Extract the [X, Y] coordinate from the center of the cell holding the provided text.  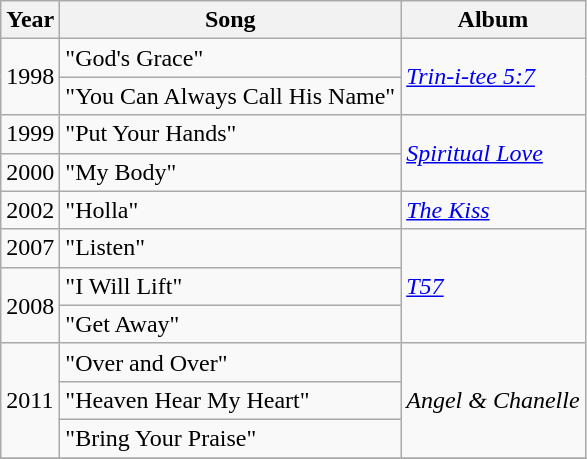
The Kiss [493, 210]
"Bring Your Praise" [230, 438]
Year [30, 20]
"Put Your Hands" [230, 134]
"My Body" [230, 172]
"You Can Always Call His Name" [230, 96]
"Holla" [230, 210]
1998 [30, 77]
"Heaven Hear My Heart" [230, 400]
Angel & Chanelle [493, 400]
1999 [30, 134]
2002 [30, 210]
2008 [30, 305]
2007 [30, 248]
Trin-i-tee 5:7 [493, 77]
"Listen" [230, 248]
Spiritual Love [493, 153]
T57 [493, 286]
Album [493, 20]
2000 [30, 172]
"Get Away" [230, 324]
"I Will Lift" [230, 286]
Song [230, 20]
2011 [30, 400]
"Over and Over" [230, 362]
"God's Grace" [230, 58]
